Return the (x, y) coordinate for the center point of the cell that contains the specified text.  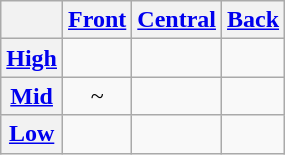
High (32, 58)
~ (98, 96)
Front (98, 20)
Back (254, 20)
Mid (32, 96)
Low (32, 134)
Central (177, 20)
